Scan for the cell matching the given text and deliver its [x, y] coordinate at center. 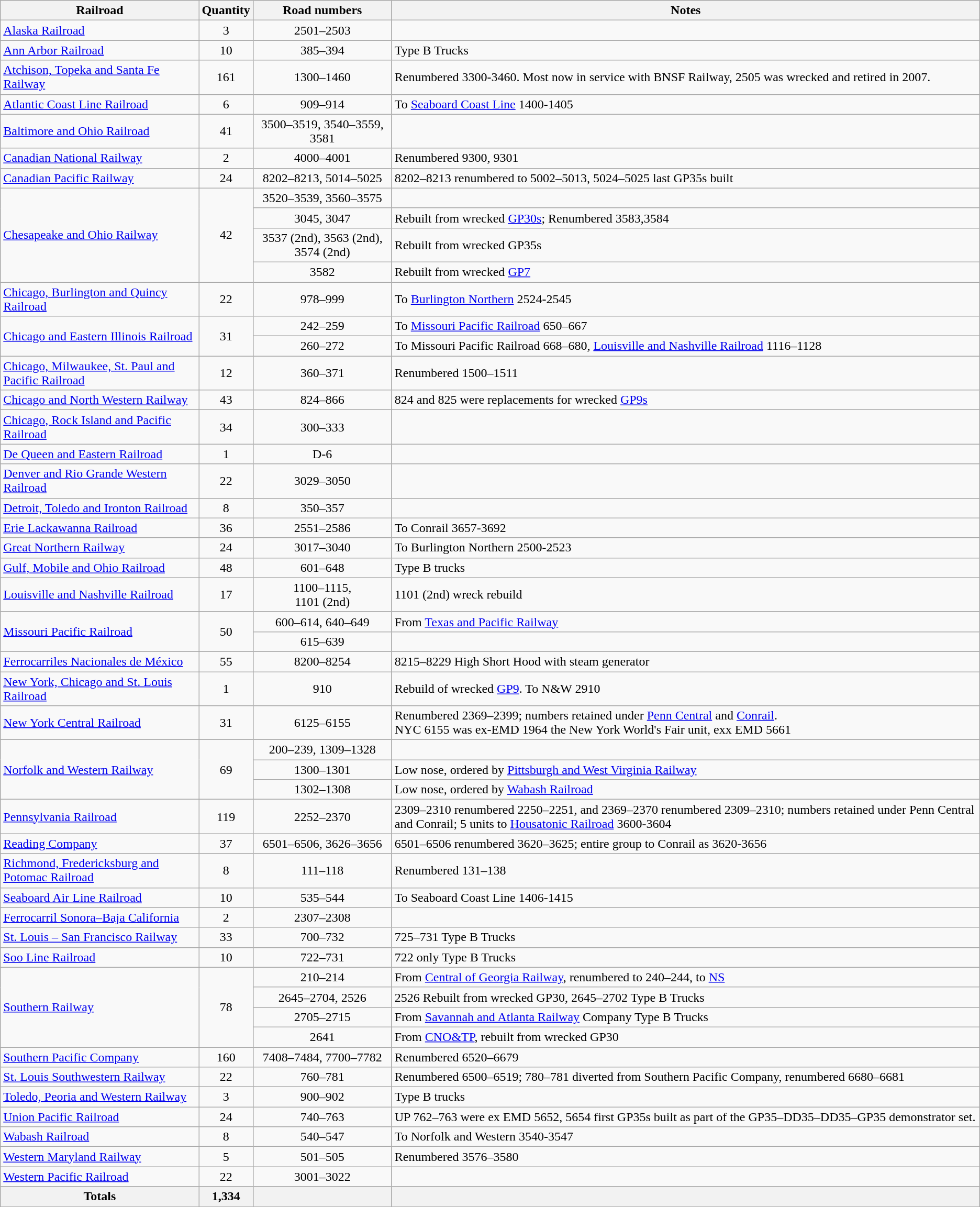
615–639 [322, 641]
To Conrail 3657-3692 [686, 528]
New York, Chicago and St. Louis Railroad [99, 688]
3029–3050 [322, 481]
Low nose, ordered by Wabash Railroad [686, 790]
UP 762–763 were ex EMD 5652, 5654 first GP35s built as part of the GP35–DD35–DD35–GP35 demonstrator set. [686, 1117]
6125–6155 [322, 723]
Western Maryland Railway [99, 1157]
36 [226, 528]
Renumbered 6500–6519; 780–781 diverted from Southern Pacific Company, renumbered 6680–6681 [686, 1077]
501–505 [322, 1157]
Louisville and Nashville Railroad [99, 595]
12 [226, 373]
3500–3519, 3540–3559, 3581 [322, 131]
Notes [686, 10]
D-6 [322, 454]
385–394 [322, 50]
To Burlington Northern 2500-2523 [686, 548]
740–763 [322, 1117]
Western Pacific Railroad [99, 1177]
To Seaboard Coast Line 1400-1405 [686, 104]
To Seaboard Coast Line 1406-1415 [686, 898]
Renumbered 131–138 [686, 870]
37 [226, 844]
43 [226, 400]
8215–8229 High Short Hood with steam generator [686, 661]
1101 (2nd) wreck rebuild [686, 595]
Renumbered 3300-3460. Most now in service with BNSF Railway, 2505 was wrecked and retired in 2007. [686, 77]
Railroad [99, 10]
700–732 [322, 937]
111–118 [322, 870]
Atchison, Topeka and Santa Fe Railway [99, 77]
2501–2503 [322, 30]
78 [226, 1007]
Baltimore and Ohio Railroad [99, 131]
Soo Line Railroad [99, 957]
3520–3539, 3560–3575 [322, 198]
New York Central Railroad [99, 723]
725–731 Type B Trucks [686, 937]
33 [226, 937]
Rebuild of wrecked GP9. To N&W 2910 [686, 688]
Denver and Rio Grande Western Railroad [99, 481]
From Savannah and Atlanta Railway Company Type B Trucks [686, 1017]
2526 Rebuilt from wrecked GP30, 2645–2702 Type B Trucks [686, 997]
34 [226, 427]
1300–1460 [322, 77]
535–544 [322, 898]
Quantity [226, 10]
1,334 [226, 1197]
Rebuilt from wrecked GP7 [686, 272]
De Queen and Eastern Railroad [99, 454]
824–866 [322, 400]
210–214 [322, 977]
6501–6506 renumbered 3620–3625; entire group to Conrail as 3620-3656 [686, 844]
722 only Type B Trucks [686, 957]
48 [226, 568]
To Missouri Pacific Railroad 668–680, Louisville and Nashville Railroad 1116–1128 [686, 346]
300–333 [322, 427]
To Missouri Pacific Railroad 650–667 [686, 326]
3582 [322, 272]
From Central of Georgia Railway, renumbered to 240–244, to NS [686, 977]
Erie Lackawanna Railroad [99, 528]
Totals [99, 1197]
7408–7484, 7700–7782 [322, 1057]
910 [322, 688]
2645–2704, 2526 [322, 997]
St. Louis – San Francisco Railway [99, 937]
41 [226, 131]
Rebuilt from wrecked GP30s; Renumbered 3583,3584 [686, 218]
Gulf, Mobile and Ohio Railroad [99, 568]
8200–8254 [322, 661]
2307–2308 [322, 917]
722–731 [322, 957]
600–614, 640–649 [322, 622]
Chicago, Rock Island and Pacific Railroad [99, 427]
160 [226, 1057]
Chicago and Eastern Illinois Railroad [99, 336]
1302–1308 [322, 790]
Canadian National Railway [99, 158]
3017–3040 [322, 548]
1300–1301 [322, 770]
Great Northern Railway [99, 548]
260–272 [322, 346]
3045, 3047 [322, 218]
Norfolk and Western Railway [99, 770]
Renumbered 9300, 9301 [686, 158]
119 [226, 817]
Renumbered 3576–3580 [686, 1157]
978–999 [322, 298]
Chicago and North Western Railway [99, 400]
To Burlington Northern 2524-2545 [686, 298]
Ann Arbor Railroad [99, 50]
200–239, 1309–1328 [322, 750]
Richmond, Fredericksburg and Potomac Railroad [99, 870]
Seaboard Air Line Railroad [99, 898]
Rebuilt from wrecked GP35s [686, 245]
1100–1115,1101 (2nd) [322, 595]
From Texas and Pacific Railway [686, 622]
Low nose, ordered by Pittsburgh and West Virginia Railway [686, 770]
Pennsylvania Railroad [99, 817]
242–259 [322, 326]
3537 (2nd), 3563 (2nd), 3574 (2nd) [322, 245]
Renumbered 2369–2399; numbers retained under Penn Central and Conrail.NYC 6155 was ex-EMD 1964 the New York World's Fair unit, exx EMD 5661 [686, 723]
4000–4001 [322, 158]
8202–8213 renumbered to 5002–5013, 5024–5025 last GP35s built [686, 178]
Southern Railway [99, 1007]
Southern Pacific Company [99, 1057]
Reading Company [99, 844]
2551–2586 [322, 528]
Renumbered 1500–1511 [686, 373]
Chicago, Burlington and Quincy Railroad [99, 298]
6 [226, 104]
2641 [322, 1037]
2252–2370 [322, 817]
Ferrocarril Sonora–Baja California [99, 917]
55 [226, 661]
St. Louis Southwestern Railway [99, 1077]
909–914 [322, 104]
540–547 [322, 1137]
6501–6506, 3626–3656 [322, 844]
Alaska Railroad [99, 30]
5 [226, 1157]
760–781 [322, 1077]
Type B Trucks [686, 50]
To Norfolk and Western 3540-3547 [686, 1137]
50 [226, 632]
360–371 [322, 373]
42 [226, 235]
Missouri Pacific Railroad [99, 632]
69 [226, 770]
Chesapeake and Ohio Railway [99, 235]
3001–3022 [322, 1177]
Canadian Pacific Railway [99, 178]
824 and 825 were replacements for wrecked GP9s [686, 400]
Ferrocarriles Nacionales de México [99, 661]
161 [226, 77]
Toledo, Peoria and Western Railway [99, 1097]
Wabash Railroad [99, 1137]
Road numbers [322, 10]
2705–2715 [322, 1017]
Chicago, Milwaukee, St. Paul and Pacific Railroad [99, 373]
900–902 [322, 1097]
Renumbered 6520–6679 [686, 1057]
17 [226, 595]
350–357 [322, 508]
8202–8213, 5014–5025 [322, 178]
Atlantic Coast Line Railroad [99, 104]
Detroit, Toledo and Ironton Railroad [99, 508]
601–648 [322, 568]
Union Pacific Railroad [99, 1117]
From CNO&TP, rebuilt from wrecked GP30 [686, 1037]
